Return [x, y] of the center of cell containing provided text 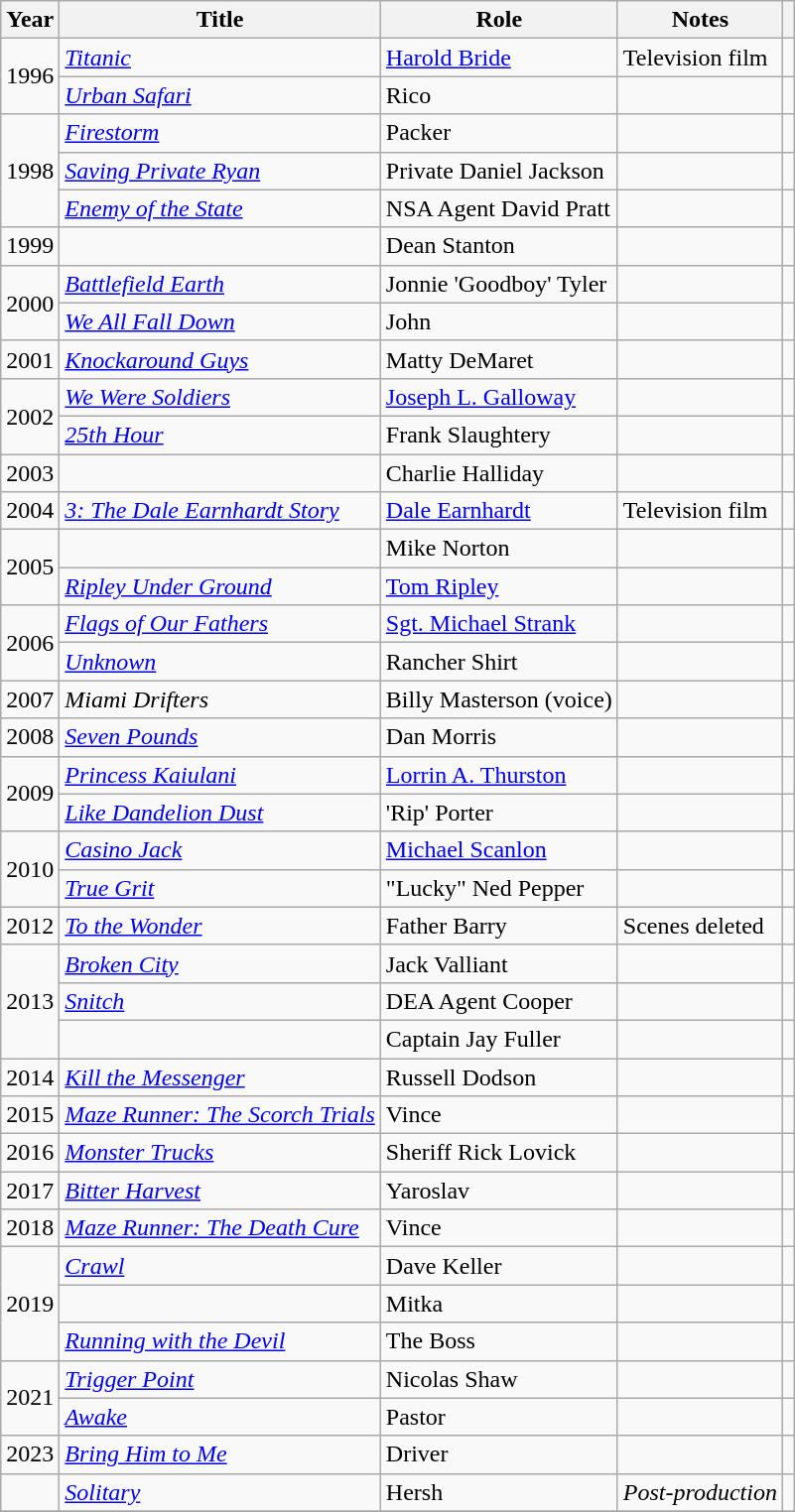
Notes [700, 20]
'Rip' Porter [498, 813]
Solitary [220, 1492]
Snitch [220, 1001]
Father Barry [498, 926]
True Grit [220, 888]
Russell Dodson [498, 1076]
Private Daniel Jackson [498, 171]
Titanic [220, 58]
2018 [30, 1228]
Dave Keller [498, 1266]
DEA Agent Cooper [498, 1001]
2004 [30, 511]
The Boss [498, 1341]
Nicolas Shaw [498, 1379]
Knockaround Guys [220, 359]
Like Dandelion Dust [220, 813]
Ripley Under Ground [220, 586]
2005 [30, 567]
Matty DeMaret [498, 359]
Captain Jay Fuller [498, 1039]
Post-production [700, 1492]
Unknown [220, 662]
Frank Slaughtery [498, 435]
Charlie Halliday [498, 473]
Running with the Devil [220, 1341]
Princess Kaiulani [220, 775]
2023 [30, 1454]
Broken City [220, 963]
Packer [498, 133]
NSA Agent David Pratt [498, 208]
Maze Runner: The Scorch Trials [220, 1115]
John [498, 321]
2007 [30, 699]
We Were Soldiers [220, 397]
Bitter Harvest [220, 1191]
Michael Scanlon [498, 850]
2009 [30, 794]
Dale Earnhardt [498, 511]
Monster Trucks [220, 1153]
Pastor [498, 1417]
Bring Him to Me [220, 1454]
1996 [30, 76]
Joseph L. Galloway [498, 397]
To the Wonder [220, 926]
Lorrin A. Thurston [498, 775]
Dean Stanton [498, 246]
Sgt. Michael Strank [498, 624]
Urban Safari [220, 95]
Sheriff Rick Lovick [498, 1153]
Dan Morris [498, 737]
Crawl [220, 1266]
Awake [220, 1417]
2019 [30, 1304]
"Lucky" Ned Pepper [498, 888]
Saving Private Ryan [220, 171]
Jonnie 'Goodboy' Tyler [498, 284]
1998 [30, 171]
Trigger Point [220, 1379]
2012 [30, 926]
Jack Valliant [498, 963]
1999 [30, 246]
Tom Ripley [498, 586]
Seven Pounds [220, 737]
Year [30, 20]
Flags of Our Fathers [220, 624]
Rancher Shirt [498, 662]
Maze Runner: The Death Cure [220, 1228]
Mitka [498, 1304]
2015 [30, 1115]
2000 [30, 303]
Miami Drifters [220, 699]
3: The Dale Earnhardt Story [220, 511]
2017 [30, 1191]
Driver [498, 1454]
Casino Jack [220, 850]
2002 [30, 416]
Scenes deleted [700, 926]
2008 [30, 737]
Mike Norton [498, 549]
25th Hour [220, 435]
2016 [30, 1153]
2001 [30, 359]
Enemy of the State [220, 208]
Kill the Messenger [220, 1076]
Harold Bride [498, 58]
Rico [498, 95]
Battlefield Earth [220, 284]
Hersh [498, 1492]
2003 [30, 473]
2010 [30, 869]
We All Fall Down [220, 321]
2013 [30, 1001]
Firestorm [220, 133]
Billy Masterson (voice) [498, 699]
2021 [30, 1398]
2014 [30, 1076]
Yaroslav [498, 1191]
Role [498, 20]
2006 [30, 643]
Title [220, 20]
